Find where the given text appears and provide that cell's center as [x, y] coordinate. 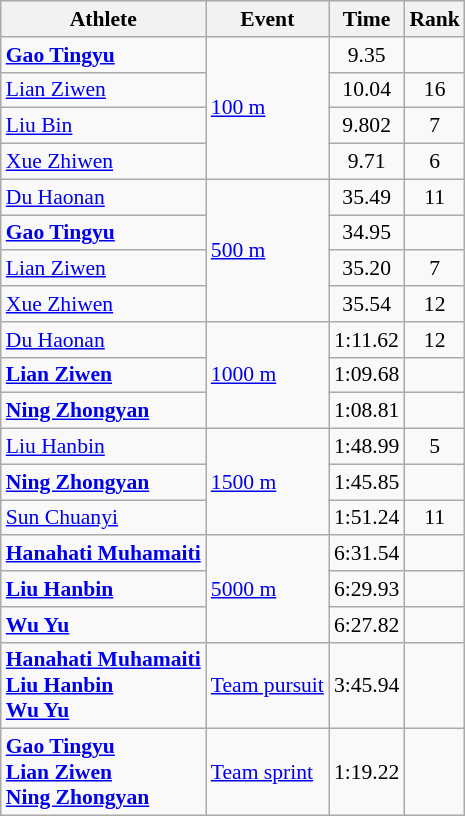
6:29.93 [366, 589]
1:19.22 [366, 772]
Hanahati MuhamaitiLiu HanbinWu Yu [104, 686]
Team sprint [268, 772]
5000 m [268, 590]
Gao TingyuLian ZiwenNing Zhongyan [104, 772]
Athlete [104, 19]
10.04 [366, 90]
1:08.81 [366, 411]
Hanahati Muhamaiti [104, 554]
6:27.82 [366, 625]
1:11.62 [366, 340]
6:31.54 [366, 554]
1:48.99 [366, 447]
1000 m [268, 376]
1:45.85 [366, 482]
5 [434, 447]
6 [434, 162]
3:45.94 [366, 686]
Event [268, 19]
9.71 [366, 162]
35.20 [366, 269]
100 m [268, 108]
9.35 [366, 55]
Sun Chuanyi [104, 518]
Liu Bin [104, 126]
Time [366, 19]
Wu Yu [104, 625]
35.54 [366, 304]
1:09.68 [366, 375]
35.49 [366, 197]
1:51.24 [366, 518]
Team pursuit [268, 686]
500 m [268, 250]
34.95 [366, 233]
Rank [434, 19]
1500 m [268, 482]
16 [434, 90]
9.802 [366, 126]
